Scan for the cell matching the given text and deliver its [X, Y] coordinate at center. 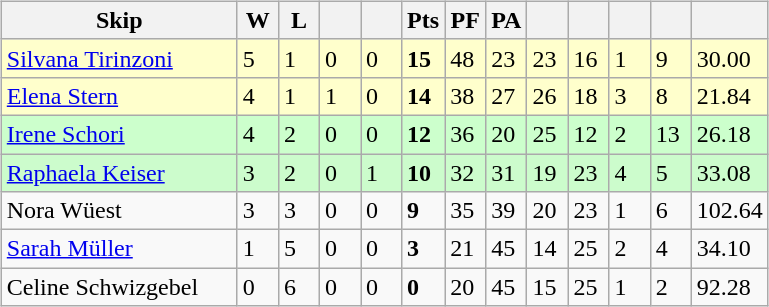
26 [548, 96]
W [258, 20]
Pts [424, 20]
Nora Wüest [119, 211]
PF [466, 20]
Irene Schori [119, 134]
36 [466, 134]
39 [506, 211]
27 [506, 96]
18 [588, 96]
30.00 [730, 58]
Silvana Tirinzoni [119, 58]
Skip [119, 20]
21.84 [730, 96]
26.18 [730, 134]
Raphaela Keiser [119, 173]
92.28 [730, 287]
13 [670, 134]
Sarah Müller [119, 249]
Celine Schwizgebel [119, 287]
31 [506, 173]
33.08 [730, 173]
PA [506, 20]
21 [466, 249]
32 [466, 173]
35 [466, 211]
102.64 [730, 211]
34.10 [730, 249]
16 [588, 58]
10 [424, 173]
19 [548, 173]
Elena Stern [119, 96]
48 [466, 58]
38 [466, 96]
8 [670, 96]
L [298, 20]
